For the text-containing cell, return its midpoint in (x, y) coordinate format. 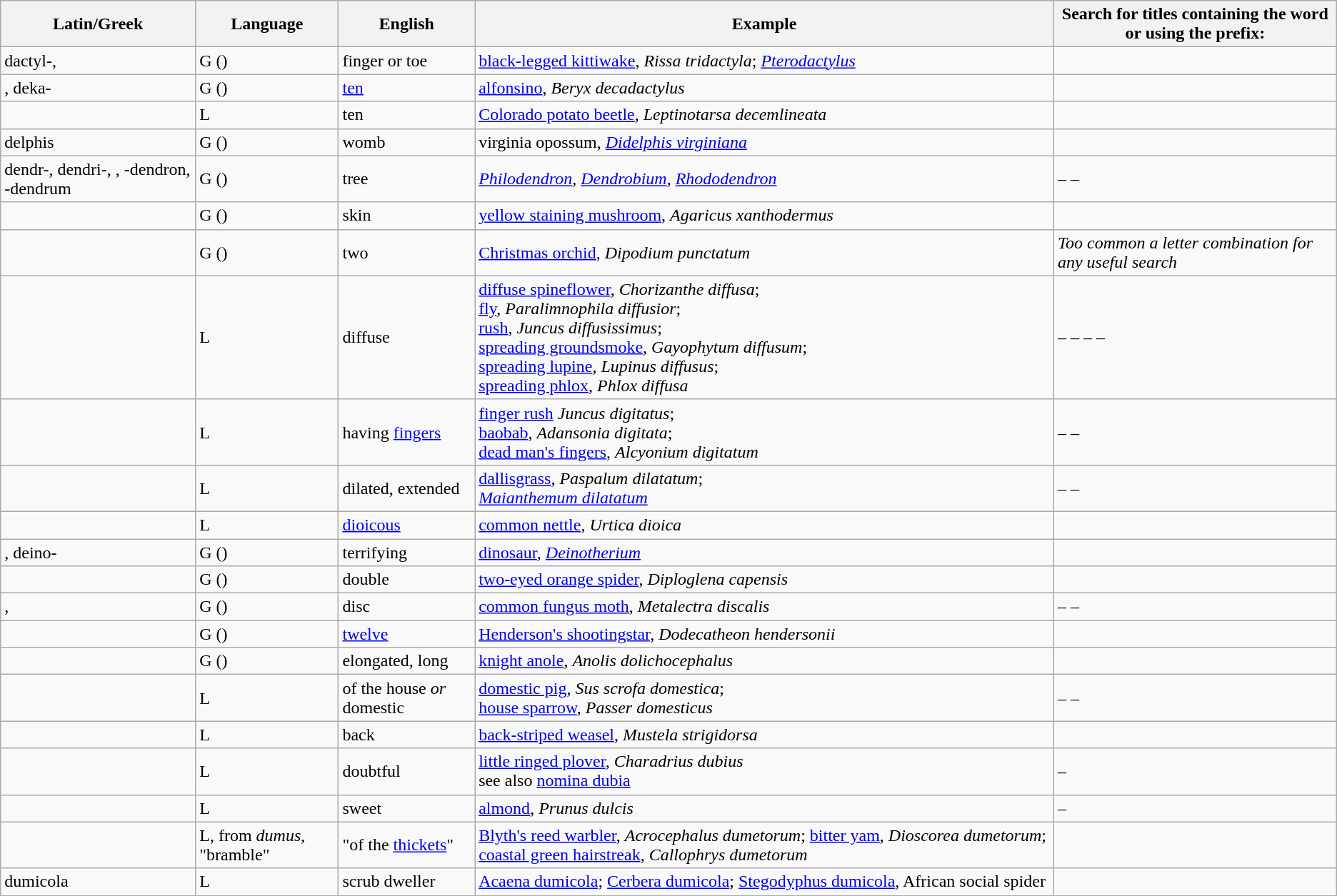
Blyth's reed warbler, Acrocephalus dumetorum; bitter yam, Dioscorea dumetorum; coastal green hairstreak, Callophrys dumetorum (764, 845)
two-eyed orange spider, Diploglena capensis (764, 580)
Latin/Greek (99, 24)
Search for titles containing the word or using the prefix: (1195, 24)
"of the thickets" (407, 845)
back-striped weasel, Mustela strigidorsa (764, 735)
Too common a letter combination for any useful search (1195, 253)
Christmas orchid, Dipodium punctatum (764, 253)
virginia opossum, Didelphis virginiana (764, 142)
English (407, 24)
dactyl-, (99, 61)
, (99, 607)
twelve (407, 634)
Colorado potato beetle, Leptinotarsa decemlineata (764, 115)
– – – – (1195, 337)
, deino- (99, 552)
double (407, 580)
terrifying (407, 552)
common nettle, Urtica dioica (764, 525)
diffuse (407, 337)
doubtful (407, 771)
womb (407, 142)
Language (267, 24)
black-legged kittiwake, Rissa tridactyla; Pterodactylus (764, 61)
sweet (407, 808)
delphis (99, 142)
dallisgrass, Paspalum dilatatum; Maianthemum dilatatum (764, 488)
Acaena dumicola; Cerbera dumicola; Stegodyphus dumicola, African social spider (764, 882)
finger or toe (407, 61)
dinosaur, Deinotherium (764, 552)
two (407, 253)
Example (764, 24)
scrub dweller (407, 882)
back (407, 735)
tree (407, 178)
of the house or domestic (407, 698)
L, from dumus, "bramble" (267, 845)
disc (407, 607)
common fungus moth, Metalectra discalis (764, 607)
dumicola (99, 882)
domestic pig, Sus scrofa domestica;house sparrow, Passer domesticus (764, 698)
yellow staining mushroom, Agaricus xanthodermus (764, 216)
dilated, extended (407, 488)
having fingers (407, 432)
little ringed plover, Charadrius dubiussee also nomina dubia (764, 771)
finger rush Juncus digitatus; baobab, Adansonia digitata; dead man's fingers, Alcyonium digitatum (764, 432)
alfonsino, Beryx decadactylus (764, 88)
dioicous (407, 525)
dendr-, dendri-, , -dendron, -dendrum (99, 178)
Henderson's shootingstar, Dodecatheon hendersonii (764, 634)
Philodendron, Dendrobium, Rhododendron (764, 178)
almond, Prunus dulcis (764, 808)
knight anole, Anolis dolichocephalus (764, 661)
elongated, long (407, 661)
, deka- (99, 88)
skin (407, 216)
